Identify which cell holds the provided text, then report its [X, Y] central coordinate. 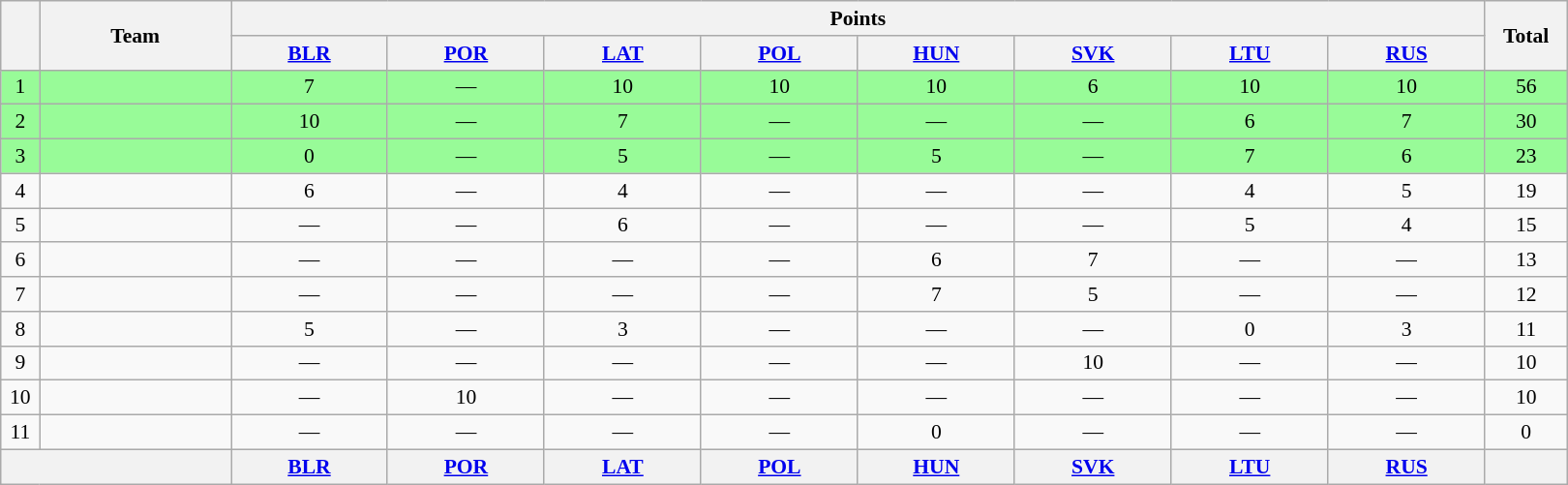
Team [136, 35]
30 [1525, 122]
Points [858, 18]
23 [1525, 157]
13 [1525, 260]
15 [1525, 226]
2 [20, 122]
19 [1525, 191]
12 [1525, 294]
56 [1525, 87]
Total [1525, 35]
1 [20, 87]
9 [20, 363]
8 [20, 329]
